Output the [x, y] coordinate of the center of the cell containing the given text.  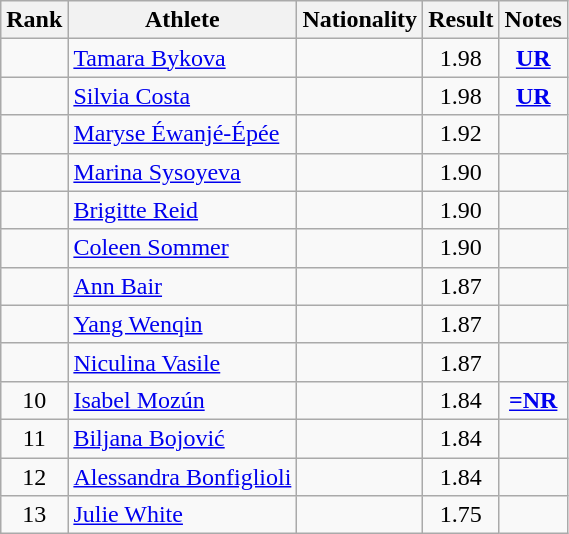
1.75 [461, 515]
Result [461, 20]
Silvia Costa [182, 96]
Julie White [182, 515]
12 [34, 477]
Yang Wenqin [182, 324]
Nationality [360, 20]
Alessandra Bonfiglioli [182, 477]
Isabel Mozún [182, 400]
11 [34, 438]
Athlete [182, 20]
Coleen Sommer [182, 248]
Maryse Éwanjé-Épée [182, 134]
Niculina Vasile [182, 362]
Brigitte Reid [182, 210]
Biljana Bojović [182, 438]
Tamara Bykova [182, 58]
Marina Sysoyeva [182, 172]
Notes [533, 20]
10 [34, 400]
13 [34, 515]
=NR [533, 400]
Rank [34, 20]
Ann Bair [182, 286]
1.92 [461, 134]
